Return the [x, y] coordinate for the center point of the cell that contains the specified text.  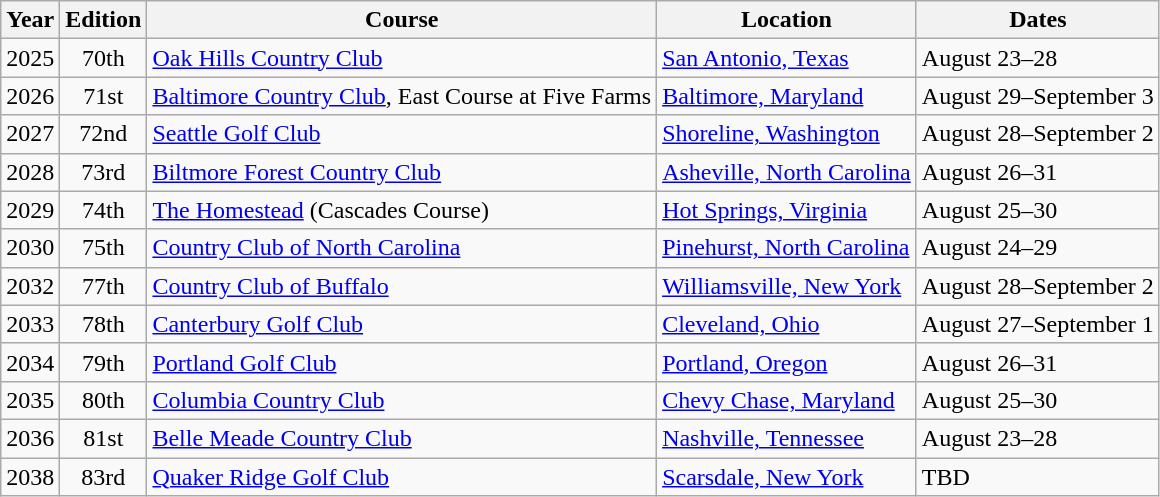
Williamsville, New York [787, 286]
Location [787, 20]
73rd [104, 172]
70th [104, 58]
Canterbury Golf Club [402, 324]
2029 [30, 210]
Country Club of Buffalo [402, 286]
Baltimore, Maryland [787, 96]
Oak Hills Country Club [402, 58]
74th [104, 210]
August 24–29 [1038, 248]
Biltmore Forest Country Club [402, 172]
Seattle Golf Club [402, 134]
72nd [104, 134]
80th [104, 400]
Year [30, 20]
2025 [30, 58]
Chevy Chase, Maryland [787, 400]
2033 [30, 324]
83rd [104, 477]
Nashville, Tennessee [787, 438]
Asheville, North Carolina [787, 172]
2034 [30, 362]
Quaker Ridge Golf Club [402, 477]
Course [402, 20]
TBD [1038, 477]
Portland Golf Club [402, 362]
78th [104, 324]
2026 [30, 96]
2028 [30, 172]
2038 [30, 477]
71st [104, 96]
August 29–September 3 [1038, 96]
2032 [30, 286]
79th [104, 362]
Baltimore Country Club, East Course at Five Farms [402, 96]
Cleveland, Ohio [787, 324]
2035 [30, 400]
Shoreline, Washington [787, 134]
77th [104, 286]
Belle Meade Country Club [402, 438]
The Homestead (Cascades Course) [402, 210]
Portland, Oregon [787, 362]
2036 [30, 438]
San Antonio, Texas [787, 58]
Country Club of North Carolina [402, 248]
81st [104, 438]
2030 [30, 248]
Columbia Country Club [402, 400]
August 27–September 1 [1038, 324]
Hot Springs, Virginia [787, 210]
Edition [104, 20]
2027 [30, 134]
75th [104, 248]
Scarsdale, New York [787, 477]
Dates [1038, 20]
Pinehurst, North Carolina [787, 248]
